Provide the (x, y) coordinate of the cell's center where the given text is located.  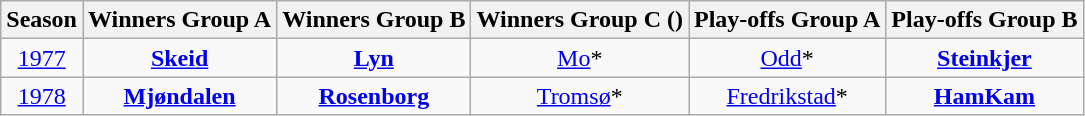
Mo* (580, 58)
Winners Group B (374, 20)
1977 (42, 58)
Skeid (179, 58)
Tromsø* (580, 96)
Odd* (786, 58)
Mjøndalen (179, 96)
1978 (42, 96)
Play-offs Group B (984, 20)
Winners Group C () (580, 20)
Play-offs Group A (786, 20)
Lyn (374, 58)
Rosenborg (374, 96)
Season (42, 20)
Fredrikstad* (786, 96)
Steinkjer (984, 58)
HamKam (984, 96)
Winners Group A (179, 20)
